Search for the cell housing the specified text and yield its (X, Y) center coordinate. 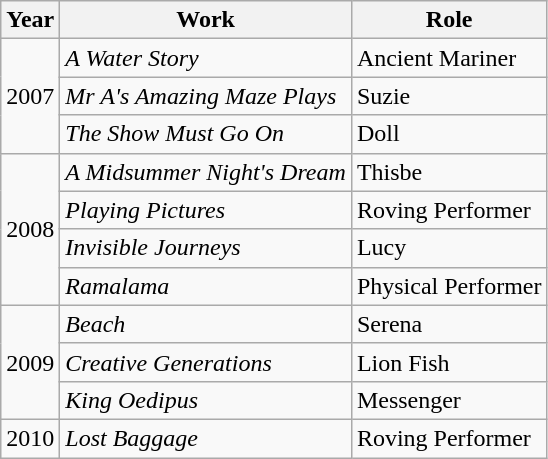
Lion Fish (449, 362)
Creative Generations (206, 362)
Physical Performer (449, 286)
2008 (30, 229)
2007 (30, 96)
A Water Story (206, 58)
Mr A's Amazing Maze Plays (206, 96)
Doll (449, 134)
Serena (449, 324)
Lucy (449, 248)
King Oedipus (206, 400)
2010 (30, 438)
A Midsummer Night's Dream (206, 172)
Invisible Journeys (206, 248)
Beach (206, 324)
Work (206, 20)
Playing Pictures (206, 210)
Year (30, 20)
The Show Must Go On (206, 134)
Ancient Mariner (449, 58)
Suzie (449, 96)
Ramalama (206, 286)
Thisbe (449, 172)
Messenger (449, 400)
2009 (30, 362)
Lost Baggage (206, 438)
Role (449, 20)
